Identify which cell holds the provided text, then report its (x, y) central coordinate. 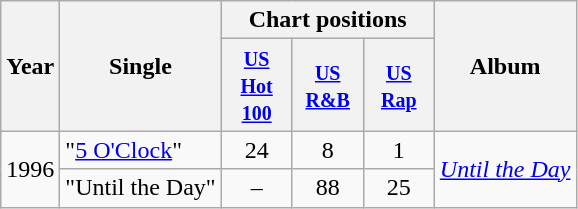
8 (328, 150)
US R&B (328, 85)
Chart positions (328, 20)
– (256, 188)
88 (328, 188)
Single (140, 66)
US Hot 100 (256, 85)
Year (30, 66)
Album (505, 66)
25 (398, 188)
"Until the Day" (140, 188)
Until the Day (505, 169)
"5 O'Clock" (140, 150)
US Rap (398, 85)
1 (398, 150)
1996 (30, 169)
24 (256, 150)
